Extract the (x, y) coordinate from the center of the cell holding the provided text.  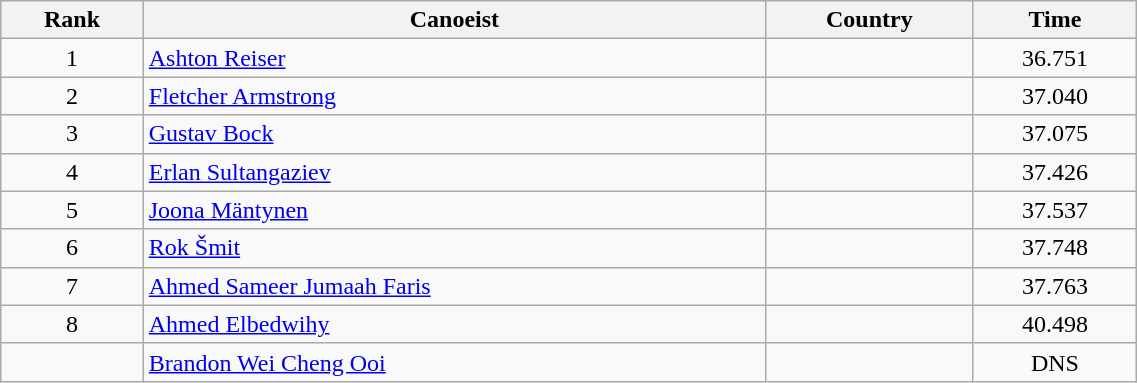
Rank (72, 20)
7 (72, 286)
37.040 (1055, 96)
5 (72, 210)
Ahmed Sameer Jumaah Faris (454, 286)
40.498 (1055, 324)
DNS (1055, 362)
1 (72, 58)
Fletcher Armstrong (454, 96)
36.751 (1055, 58)
8 (72, 324)
Ashton Reiser (454, 58)
Time (1055, 20)
4 (72, 172)
3 (72, 134)
Country (870, 20)
6 (72, 248)
37.748 (1055, 248)
Rok Šmit (454, 248)
37.537 (1055, 210)
Ahmed Elbedwihy (454, 324)
37.763 (1055, 286)
Joona Mäntynen (454, 210)
Erlan Sultangaziev (454, 172)
37.426 (1055, 172)
2 (72, 96)
Canoeist (454, 20)
Gustav Bock (454, 134)
Brandon Wei Cheng Ooi (454, 362)
37.075 (1055, 134)
